Search for the cell housing the specified text and yield its [x, y] center coordinate. 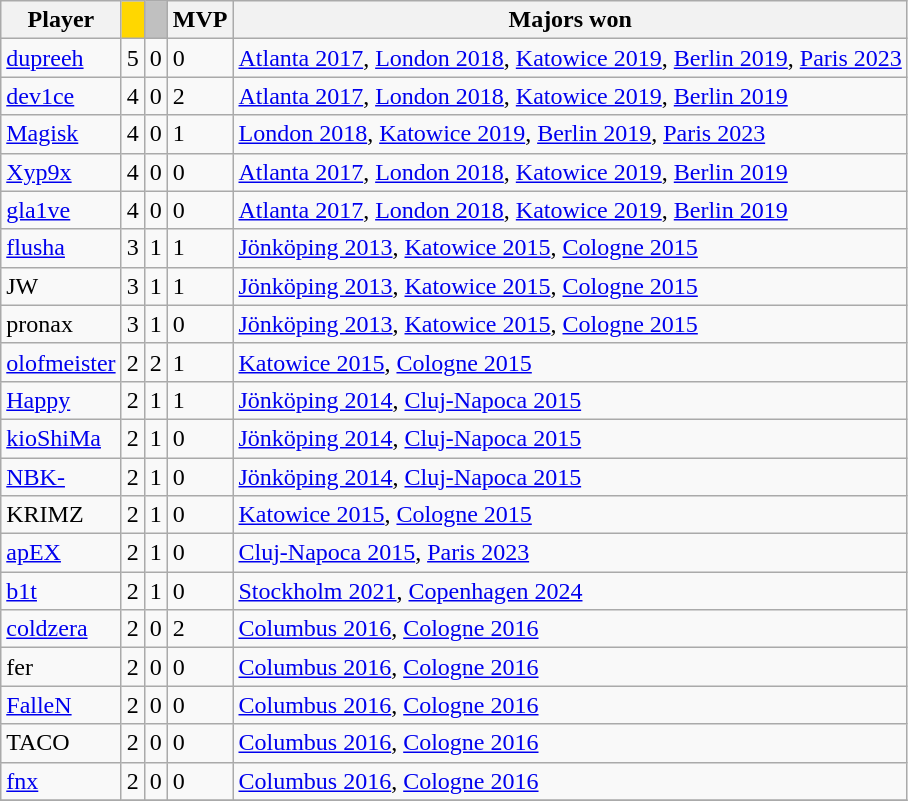
coldzera [61, 629]
Happy [61, 400]
dev1ce [61, 96]
dupreeh [61, 58]
kioShiMa [61, 438]
b1t [61, 591]
Magisk [61, 134]
Cluj-Napoca 2015, Paris 2023 [570, 553]
Majors won [570, 20]
olofmeister [61, 362]
Player [61, 20]
KRIMZ [61, 515]
Atlanta 2017, London 2018, Katowice 2019, Berlin 2019, Paris 2023 [570, 58]
fer [61, 667]
London 2018, Katowice 2019, Berlin 2019, Paris 2023 [570, 134]
MVP [200, 20]
apEX [61, 553]
fnx [61, 781]
5 [132, 58]
JW [61, 286]
TACO [61, 743]
NBK- [61, 477]
Xyp9x [61, 172]
FalleN [61, 705]
Stockholm 2021, Copenhagen 2024 [570, 591]
gla1ve [61, 210]
pronax [61, 324]
flusha [61, 248]
